For the text-containing cell, return its midpoint in [x, y] coordinate format. 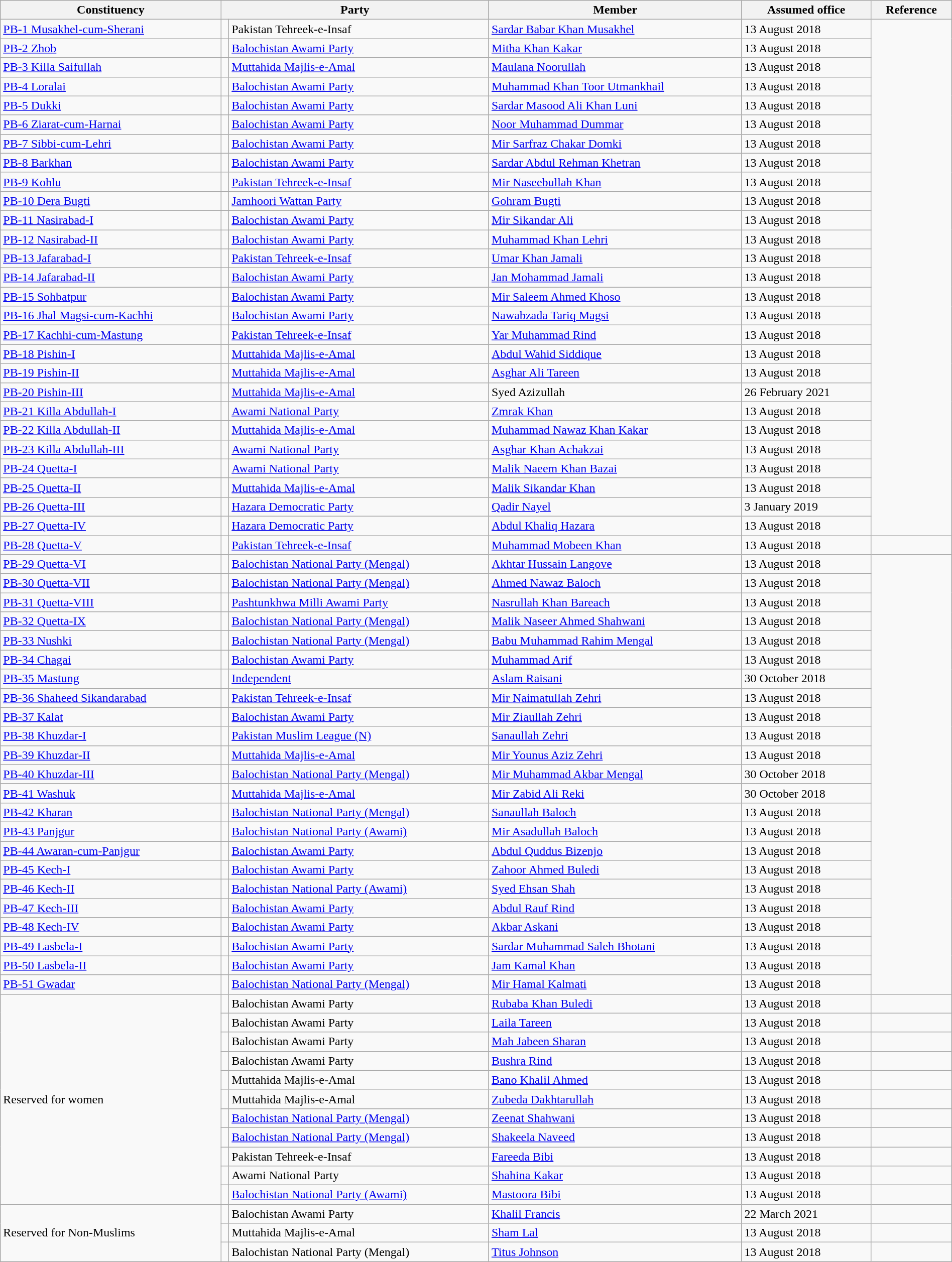
Reference [912, 10]
PB-28 Quetta-V [110, 545]
Syed Ehsan Shah [615, 889]
Umar Khan Jamali [615, 259]
Khalil Francis [615, 1214]
PB-10 Dera Bugti [110, 201]
Zmrak Khan [615, 411]
Rubaba Khan Buledi [615, 1003]
Akhtar Hussain Langove [615, 564]
PB-21 Killa Abdullah-I [110, 411]
PB-22 Killa Abdullah-II [110, 430]
Jamhoori Wattan Party [359, 201]
Mir Sikandar Ali [615, 220]
Nasrullah Khan Bareach [615, 602]
PB-42 Kharan [110, 812]
Abdul Rauf Rind [615, 908]
PB-31 Quetta-VIII [110, 602]
PB-18 Pishin-I [110, 354]
Constituency [110, 10]
Pashtunkhwa Milli Awami Party [359, 602]
PB-5 Dukki [110, 105]
Sardar Abdul Rehman Khetran [615, 163]
Abdul Quddus Bizenjo [615, 851]
PB-23 Killa Abdullah-III [110, 449]
Aslam Raisani [615, 679]
PB-3 Killa Saifullah [110, 67]
Sham Lal [615, 1233]
PB-19 Pishin-II [110, 373]
Shakeela Naveed [615, 1137]
PB-35 Mastung [110, 679]
Reserved for Non-Muslims [110, 1233]
Bano Khalil Ahmed [615, 1080]
PB-50 Lasbela-II [110, 965]
Sardar Muhammad Saleh Bhotani [615, 946]
Laila Tareen [615, 1023]
Party [354, 10]
Malik Sikandar Khan [615, 487]
Akbar Askani [615, 927]
Babu Muhammad Rahim Mengal [615, 641]
Muhammad Khan Lehri [615, 239]
PB-51 Gwadar [110, 984]
Ahmed Nawaz Baloch [615, 583]
Mastoora Bibi [615, 1195]
PB-9 Kohlu [110, 182]
Fareeda Bibi [615, 1156]
Sardar Babar Khan Musakhel [615, 29]
Titus Johnson [615, 1252]
Mir Younus Aziz Zehri [615, 755]
Jam Kamal Khan [615, 965]
PB-16 Jhal Magsi-cum-Kachhi [110, 316]
PB-49 Lasbela-I [110, 946]
PB-8 Barkhan [110, 163]
Shahina Kakar [615, 1176]
Abdul Khaliq Hazara [615, 526]
PB-27 Quetta-IV [110, 526]
Asghar Khan Achakzai [615, 449]
Assumed office [806, 10]
Zahoor Ahmed Buledi [615, 870]
PB-11 Nasirabad-I [110, 220]
PB-37 Kalat [110, 717]
Mir Naimatullah Zehri [615, 698]
PB-17 Kachhi-cum-Mastung [110, 335]
Asghar Ali Tareen [615, 373]
PB-39 Khuzdar-II [110, 755]
PB-36 Shaheed Sikandarabad [110, 698]
PB-6 Ziarat-cum-Harnai [110, 124]
Mitha Khan Kakar [615, 48]
Muhammad Nawaz Khan Kakar [615, 430]
Mir Hamal Kalmati [615, 984]
PB-14 Jafarabad-II [110, 278]
PB-41 Washuk [110, 793]
PB-26 Quetta-III [110, 507]
Zubeda Dakhtarullah [615, 1099]
Reserved for women [110, 1099]
PB-30 Quetta-VII [110, 583]
Noor Muhammad Dummar [615, 124]
PB-40 Khuzdar-III [110, 774]
PB-2 Zhob [110, 48]
PB-12 Nasirabad-II [110, 239]
Qadir Nayel [615, 507]
PB-46 Kech-II [110, 889]
Mir Zabid Ali Reki [615, 793]
Pakistan Muslim League (N) [359, 736]
Mir Muhammad Akbar Mengal [615, 774]
Muhammad Arif [615, 660]
Malik Naeem Khan Bazai [615, 468]
PB-38 Khuzdar-I [110, 736]
Mir Naseebullah Khan [615, 182]
Abdul Wahid Siddique [615, 354]
Mir Ziaullah Zehri [615, 717]
PB-24 Quetta-I [110, 468]
Zeenat Shahwani [615, 1118]
26 February 2021 [806, 392]
Nawabzada Tariq Magsi [615, 316]
PB-15 Sohbatpur [110, 297]
Sanaullah Zehri [615, 736]
Mah Jabeen Sharan [615, 1042]
PB-45 Kech-I [110, 870]
Mir Asadullah Baloch [615, 831]
PB-20 Pishin-III [110, 392]
Sanaullah Baloch [615, 812]
Syed Azizullah [615, 392]
PB-34 Chagai [110, 660]
Muhammad Mobeen Khan [615, 545]
PB-44 Awaran-cum-Panjgur [110, 851]
Mir Sarfraz Chakar Domki [615, 144]
PB-32 Quetta-IX [110, 621]
PB-13 Jafarabad-I [110, 259]
PB-1 Musakhel-cum-Sherani [110, 29]
22 March 2021 [806, 1214]
3 January 2019 [806, 507]
Malik Naseer Ahmed Shahwani [615, 621]
PB-29 Quetta-VI [110, 564]
PB-43 Panjgur [110, 831]
Sardar Masood Ali Khan Luni [615, 105]
Maulana Noorullah [615, 67]
PB-48 Kech-IV [110, 927]
PB-4 Loralai [110, 86]
PB-7 Sibbi-cum-Lehri [110, 144]
PB-33 Nushki [110, 641]
Gohram Bugti [615, 201]
Jan Mohammad Jamali [615, 278]
Bushra Rind [615, 1061]
Independent [359, 679]
Mir Saleem Ahmed Khoso [615, 297]
Yar Muhammad Rind [615, 335]
Member [615, 10]
PB-25 Quetta-II [110, 487]
Muhammad Khan Toor Utmankhail [615, 86]
PB-47 Kech-III [110, 908]
